For the text-containing cell, return its midpoint in [x, y] coordinate format. 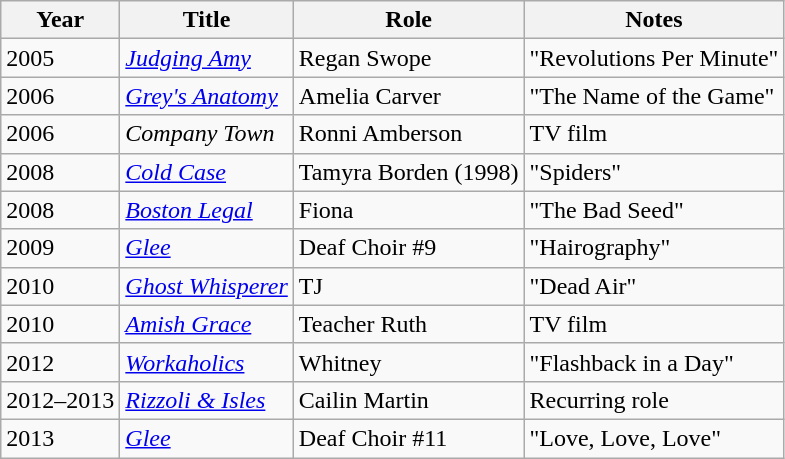
"Spiders" [654, 172]
Notes [654, 20]
Ghost Whisperer [207, 286]
Fiona [408, 210]
Cailin Martin [408, 400]
Role [408, 20]
Whitney [408, 362]
"The Bad Seed" [654, 210]
Company Town [207, 134]
Workaholics [207, 362]
2009 [60, 248]
Amelia Carver [408, 96]
"Dead Air" [654, 286]
2013 [60, 438]
Ronni Amberson [408, 134]
Regan Swope [408, 58]
Deaf Choir #9 [408, 248]
Recurring role [654, 400]
Judging Amy [207, 58]
Grey's Anatomy [207, 96]
"Flashback in a Day" [654, 362]
"The Name of the Game" [654, 96]
Rizzoli & Isles [207, 400]
2012–2013 [60, 400]
Deaf Choir #11 [408, 438]
Teacher Ruth [408, 324]
2005 [60, 58]
Cold Case [207, 172]
Year [60, 20]
"Love, Love, Love" [654, 438]
Title [207, 20]
Boston Legal [207, 210]
Tamyra Borden (1998) [408, 172]
2012 [60, 362]
Amish Grace [207, 324]
"Revolutions Per Minute" [654, 58]
"Hairography" [654, 248]
TJ [408, 286]
